For the text-containing cell, return its midpoint in [X, Y] coordinate format. 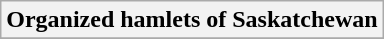
Organized hamlets of Saskatchewan [192, 20]
